Detect which cell encompasses the target text, then output its [X, Y] center coordinate. 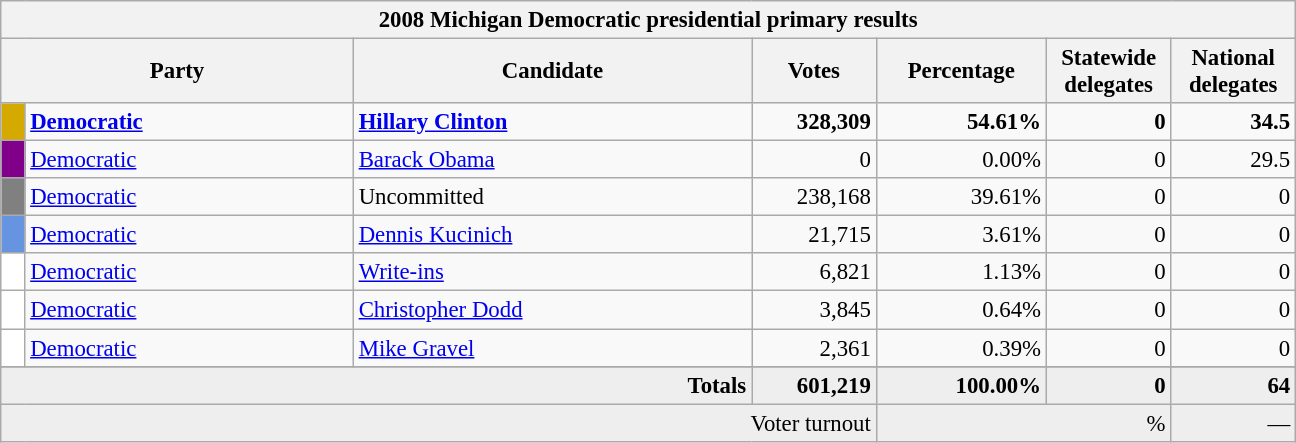
— [1234, 423]
39.61% [961, 197]
Candidate [552, 72]
0.00% [961, 160]
Write-ins [552, 273]
Party [178, 72]
Hillary Clinton [552, 122]
Votes [814, 72]
64 [1234, 385]
29.5 [1234, 160]
Christopher Dodd [552, 310]
100.00% [961, 385]
Voter turnout [438, 423]
Dennis Kucinich [552, 235]
Totals [376, 385]
1.13% [961, 273]
3,845 [814, 310]
0.39% [961, 348]
2,361 [814, 348]
6,821 [814, 273]
3.61% [961, 235]
238,168 [814, 197]
34.5 [1234, 122]
Statewide delegates [1108, 72]
Percentage [961, 72]
0.64% [961, 310]
21,715 [814, 235]
2008 Michigan Democratic presidential primary results [648, 20]
Uncommitted [552, 197]
Mike Gravel [552, 348]
% [1024, 423]
National delegates [1234, 72]
54.61% [961, 122]
328,309 [814, 122]
601,219 [814, 385]
Barack Obama [552, 160]
